Detect which cell encompasses the target text, then output its [X, Y] center coordinate. 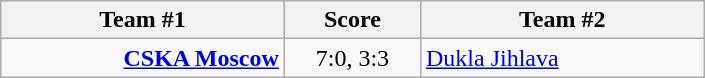
Team #2 [562, 20]
Team #1 [143, 20]
Dukla Jihlava [562, 58]
Score [352, 20]
CSKA Moscow [143, 58]
7:0, 3:3 [352, 58]
